Identify which cell holds the provided text, then report its [X, Y] central coordinate. 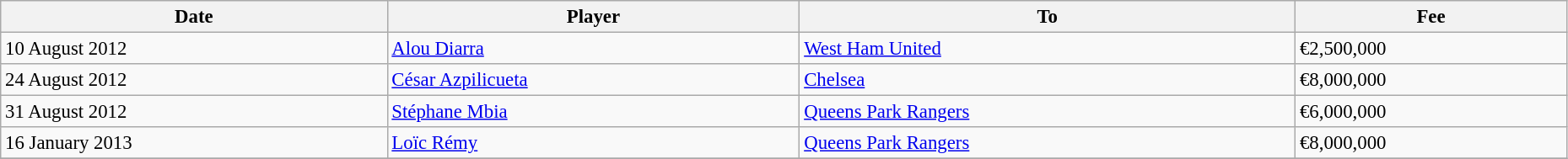
€6,000,000 [1431, 112]
Stéphane Mbia [594, 112]
31 August 2012 [194, 112]
Fee [1431, 17]
Loïc Rémy [594, 143]
Alou Diarra [594, 49]
West Ham United [1048, 49]
César Azpilicueta [594, 80]
To [1048, 17]
24 August 2012 [194, 80]
16 January 2013 [194, 143]
Date [194, 17]
10 August 2012 [194, 49]
Player [594, 17]
Chelsea [1048, 80]
€2,500,000 [1431, 49]
